Detect which cell encompasses the target text, then output its (x, y) center coordinate. 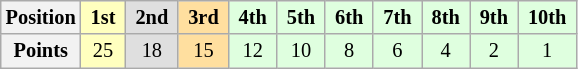
6th (349, 17)
Points (41, 51)
2nd (152, 17)
5th (301, 17)
12 (253, 51)
10 (301, 51)
25 (104, 51)
1 (547, 51)
9th (494, 17)
4 (446, 51)
8th (446, 17)
Position (41, 17)
18 (152, 51)
1st (104, 17)
4th (253, 17)
2 (494, 51)
3rd (203, 17)
10th (547, 17)
7th (397, 17)
15 (203, 51)
8 (349, 51)
6 (397, 51)
